Return the [X, Y] coordinate for the center point of the cell that contains the specified text.  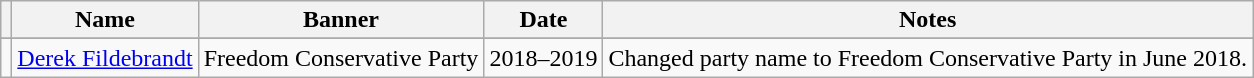
Changed party name to Freedom Conservative Party in June 2018. [928, 58]
Date [544, 20]
Notes [928, 20]
2018–2019 [544, 58]
Derek Fildebrandt [105, 58]
Name [105, 20]
Banner [341, 20]
Freedom Conservative Party [341, 58]
